Return the [X, Y] coordinate for the center point of the cell that contains the specified text.  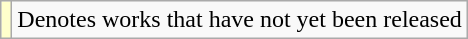
Denotes works that have not yet been released [240, 20]
